Return the [X, Y] coordinate for the center point of the cell that contains the specified text.  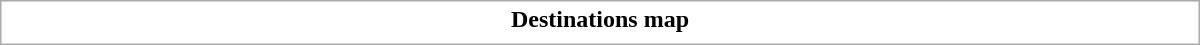
Destinations map [600, 19]
